Locate the cell with the specified text and output its (x, y) center coordinate. 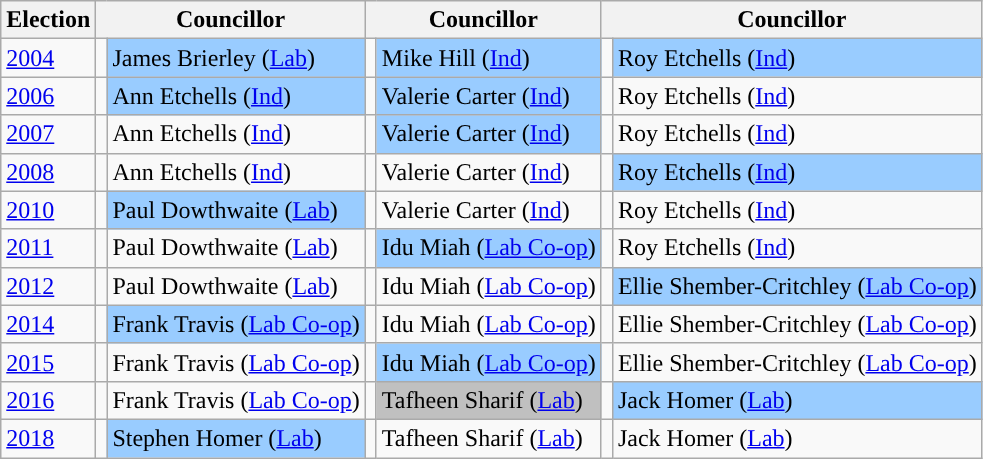
2008 (48, 172)
2010 (48, 210)
2015 (48, 362)
2016 (48, 400)
2004 (48, 58)
2014 (48, 324)
Mike Hill (Ind) (488, 58)
James Brierley (Lab) (236, 58)
2007 (48, 134)
Election (48, 20)
2012 (48, 286)
2006 (48, 96)
Stephen Homer (Lab) (236, 438)
2018 (48, 438)
2011 (48, 248)
